Scan for the cell matching the given text and deliver its (x, y) coordinate at center. 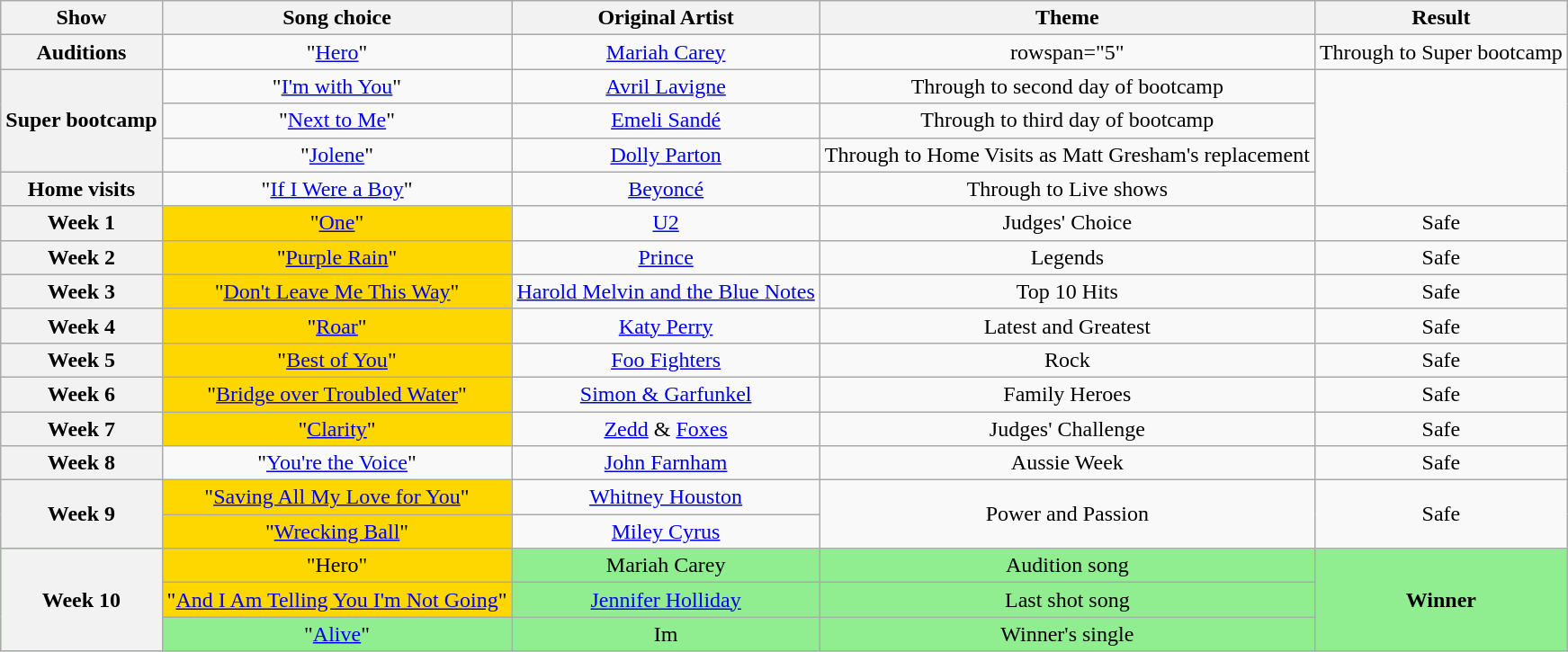
Show (81, 18)
Through to Home Visits as Matt Gresham's replacement (1067, 155)
Through to Super bootcamp (1441, 52)
Rock (1067, 360)
"And I Am Telling You I'm Not Going" (336, 600)
Latest and Greatest (1067, 326)
"Best of You" (336, 360)
Family Heroes (1067, 394)
"Saving All My Love for You" (336, 497)
Zedd & Foxes (666, 429)
Harold Melvin and the Blue Notes (666, 291)
Foo Fighters (666, 360)
Theme (1067, 18)
Legends (1067, 257)
Top 10 Hits (1067, 291)
Whitney Houston (666, 497)
Week 5 (81, 360)
"If I Were a Boy" (336, 189)
"Clarity" (336, 429)
Week 4 (81, 326)
Avril Lavigne (666, 86)
Jennifer Holliday (666, 600)
Judges' Challenge (1067, 429)
"Purple Rain" (336, 257)
Simon & Garfunkel (666, 394)
"Bridge over Troubled Water" (336, 394)
Through to Live shows (1067, 189)
Week 7 (81, 429)
Home visits (81, 189)
Winner's single (1067, 634)
Dolly Parton (666, 155)
Winner (1441, 600)
"Jolene" (336, 155)
Week 2 (81, 257)
Super bootcamp (81, 121)
Week 10 (81, 600)
"You're the Voice" (336, 463)
Week 1 (81, 223)
Judges' Choice (1067, 223)
"Next to Me" (336, 121)
"Roar" (336, 326)
"I'm with You" (336, 86)
Auditions (81, 52)
Audition song (1067, 566)
Original Artist (666, 18)
Week 3 (81, 291)
Song choice (336, 18)
Through to third day of bootcamp (1067, 121)
Result (1441, 18)
"One" (336, 223)
Aussie Week (1067, 463)
Katy Perry (666, 326)
Miley Cyrus (666, 531)
John Farnham (666, 463)
Beyoncé (666, 189)
"Wrecking Ball" (336, 531)
"Don't Leave Me This Way" (336, 291)
Im (666, 634)
"Alive" (336, 634)
Week 9 (81, 514)
Week 6 (81, 394)
Emeli Sandé (666, 121)
Week 8 (81, 463)
rowspan="5" (1067, 52)
Through to second day of bootcamp (1067, 86)
Prince (666, 257)
Power and Passion (1067, 514)
U2 (666, 223)
Last shot song (1067, 600)
